Extract the (X, Y) coordinate from the center of the cell holding the provided text.  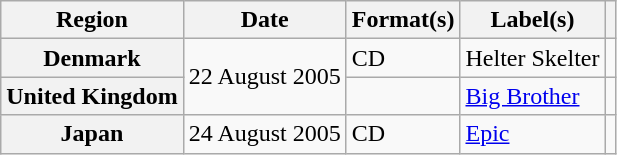
Big Brother (532, 96)
Date (264, 20)
Epic (532, 134)
Japan (92, 134)
Label(s) (532, 20)
24 August 2005 (264, 134)
22 August 2005 (264, 77)
United Kingdom (92, 96)
Region (92, 20)
Denmark (92, 58)
Format(s) (403, 20)
Helter Skelter (532, 58)
